Determine the [X, Y] coordinate at the center of the cell enclosing the given text.  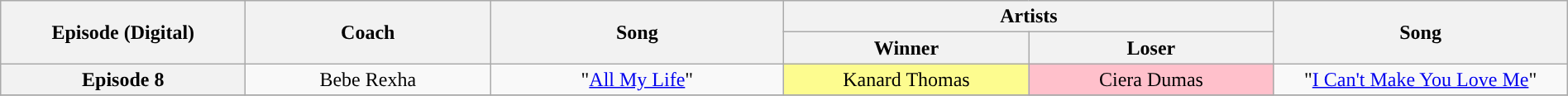
"I Can't Make You Love Me" [1421, 79]
Loser [1151, 48]
Bebe Rexha [368, 79]
Episode 8 [123, 79]
Episode (Digital) [123, 32]
"All My Life" [637, 79]
Coach [368, 32]
Artists [1029, 17]
Kanard Thomas [906, 79]
Winner [906, 48]
Ciera Dumas [1151, 79]
